Pinpoint the cell where the given text exists, returning its [x, y] midpoint coordinate. 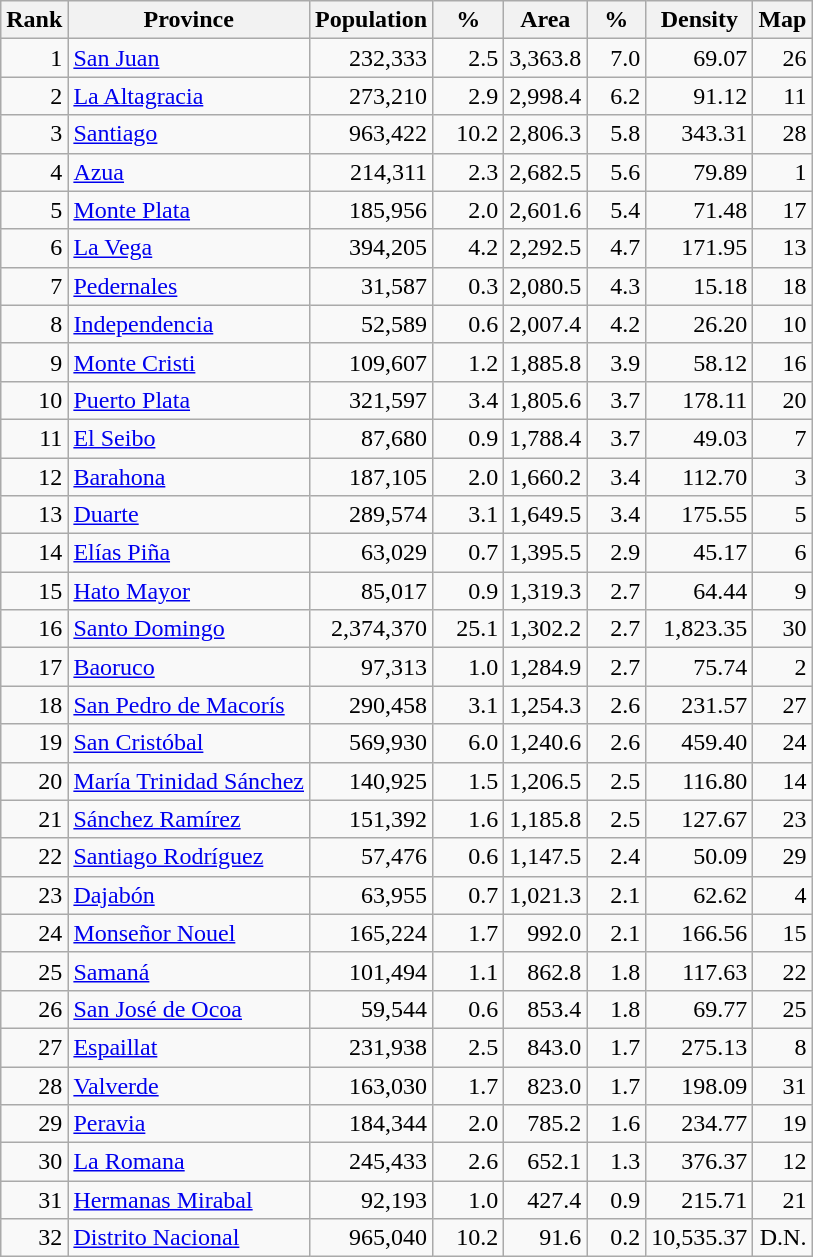
4.3 [616, 286]
Sánchez Ramírez [189, 819]
97,313 [372, 667]
69.07 [700, 58]
1,660.2 [546, 477]
10,535.37 [700, 1238]
1.1 [468, 971]
San Pedro de Macorís [189, 705]
198.09 [700, 1085]
El Seibo [189, 438]
Hato Mayor [189, 591]
0.3 [468, 286]
1,885.8 [546, 362]
Santiago [189, 134]
87,680 [372, 438]
Pedernales [189, 286]
50.09 [700, 857]
2.3 [468, 172]
427.4 [546, 1200]
63,029 [372, 553]
853.4 [546, 1009]
2,601.6 [546, 210]
187,105 [372, 477]
1,185.8 [546, 819]
569,930 [372, 743]
Monte Cristi [189, 362]
289,574 [372, 515]
1,147.5 [546, 857]
57,476 [372, 857]
Monseñor Nouel [189, 933]
823.0 [546, 1085]
140,925 [372, 781]
1,823.35 [700, 629]
2,998.4 [546, 96]
965,040 [372, 1238]
La Romana [189, 1162]
3.9 [616, 362]
109,607 [372, 362]
79.89 [700, 172]
Azua [189, 172]
232,333 [372, 58]
Independencia [189, 324]
376.37 [700, 1162]
862.8 [546, 971]
91.6 [546, 1238]
1,302.2 [546, 629]
1,805.6 [546, 400]
0.2 [616, 1238]
49.03 [700, 438]
214,311 [372, 172]
64.44 [700, 591]
843.0 [546, 1047]
4.7 [616, 248]
112.70 [700, 477]
Peravia [189, 1124]
92,193 [372, 1200]
25.1 [468, 629]
Distrito Nacional [189, 1238]
321,597 [372, 400]
1,284.9 [546, 667]
992.0 [546, 933]
171.95 [700, 248]
71.48 [700, 210]
75.74 [700, 667]
1,240.6 [546, 743]
1,395.5 [546, 553]
6.0 [468, 743]
91.12 [700, 96]
2,374,370 [372, 629]
Barahona [189, 477]
1.2 [468, 362]
31,587 [372, 286]
Area [546, 20]
127.67 [700, 819]
1,319.3 [546, 591]
652.1 [546, 1162]
58.12 [700, 362]
7.0 [616, 58]
1,788.4 [546, 438]
Espaillat [189, 1047]
69.77 [700, 1009]
San José de Ocoa [189, 1009]
459.40 [700, 743]
275.13 [700, 1047]
63,955 [372, 895]
Elías Piña [189, 553]
5.4 [616, 210]
215.71 [700, 1200]
1,206.5 [546, 781]
2,292.5 [546, 248]
185,956 [372, 210]
231,938 [372, 1047]
785.2 [546, 1124]
Map [782, 20]
6.2 [616, 96]
85,017 [372, 591]
3,363.8 [546, 58]
59,544 [372, 1009]
101,494 [372, 971]
1,254.3 [546, 705]
343.31 [700, 134]
2.4 [616, 857]
116.80 [700, 781]
26.20 [700, 324]
Duarte [189, 515]
Population [372, 20]
175.55 [700, 515]
2,007.4 [546, 324]
1.5 [468, 781]
165,224 [372, 933]
Dajabón [189, 895]
Hermanas Mirabal [189, 1200]
45.17 [700, 553]
15.18 [700, 286]
San Juan [189, 58]
D.N. [782, 1238]
52,589 [372, 324]
163,030 [372, 1085]
234.77 [700, 1124]
Santo Domingo [189, 629]
963,422 [372, 134]
Samaná [189, 971]
117.63 [700, 971]
Valverde [189, 1085]
273,210 [372, 96]
Baoruco [189, 667]
178.11 [700, 400]
La Vega [189, 248]
Density [700, 20]
245,433 [372, 1162]
62.62 [700, 895]
1.3 [616, 1162]
151,392 [372, 819]
Monte Plata [189, 210]
2,080.5 [546, 286]
María Trinidad Sánchez [189, 781]
290,458 [372, 705]
2,682.5 [546, 172]
5.8 [616, 134]
La Altagracia [189, 96]
2,806.3 [546, 134]
32 [34, 1238]
1,021.3 [546, 895]
Puerto Plata [189, 400]
Rank [34, 20]
166.56 [700, 933]
5.6 [616, 172]
231.57 [700, 705]
394,205 [372, 248]
184,344 [372, 1124]
San Cristóbal [189, 743]
1,649.5 [546, 515]
Santiago Rodríguez [189, 857]
Province [189, 20]
